Return the (X, Y) coordinate for the center point of the cell that contains the specified text.  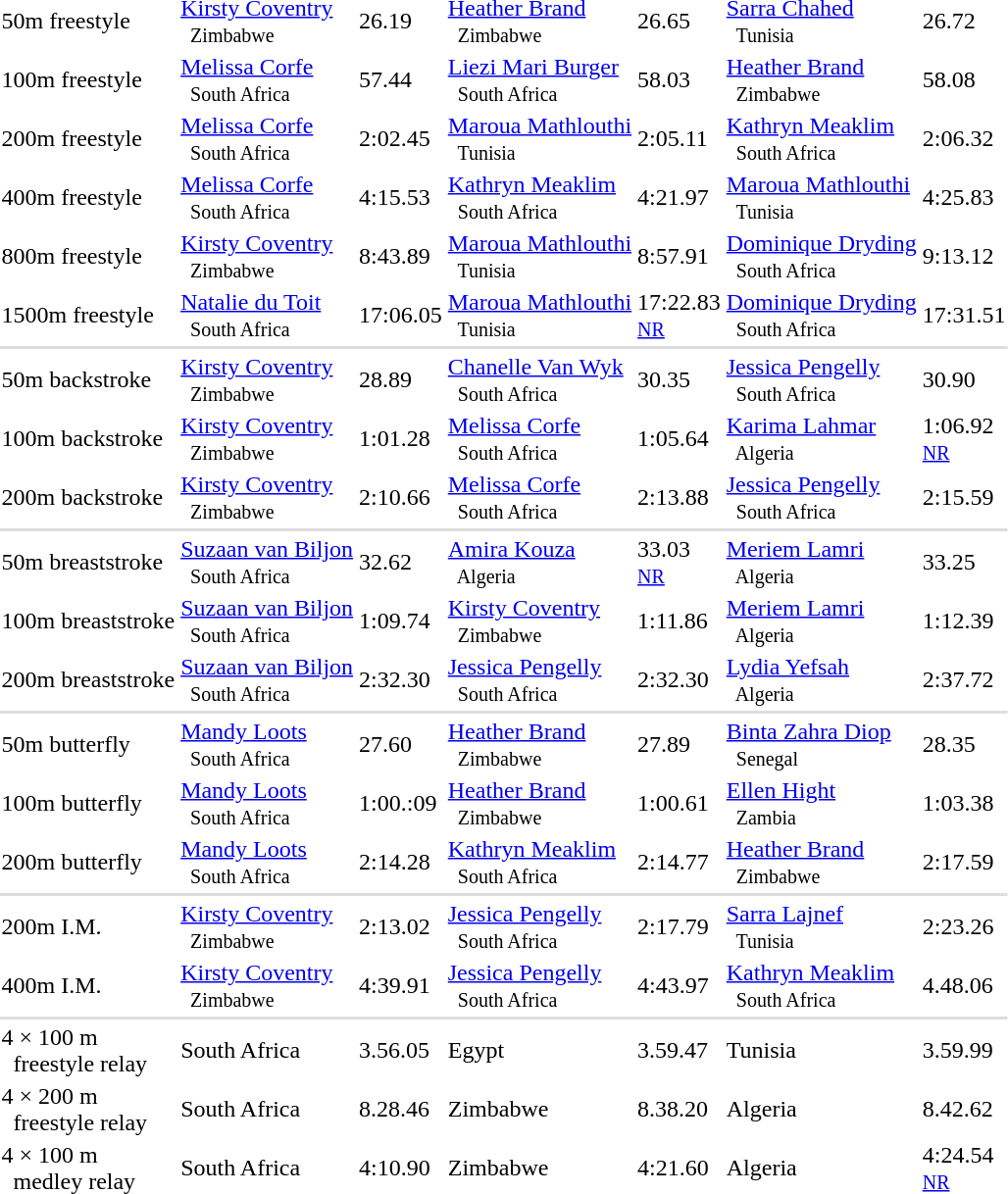
100m freestyle (88, 80)
4:15.53 (401, 198)
17:22.83 NR (680, 316)
33.25 (964, 563)
32.62 (401, 563)
50m backstroke (88, 380)
4:39.91 (401, 986)
1:12.39 (964, 622)
1:01.28 (401, 439)
4.48.06 (964, 986)
Sarra Lajnef Tunisia (822, 927)
2:02.45 (401, 139)
3.56.05 (401, 1051)
2:15.59 (964, 498)
2:23.26 (964, 927)
Amira Kouza Algeria (539, 563)
2:14.77 (680, 863)
4 × 200 m freestyle relay (88, 1110)
27.60 (401, 745)
200m breaststroke (88, 680)
58.03 (680, 80)
30.90 (964, 380)
Ellen Hight Zambia (822, 804)
2:17.79 (680, 927)
100m backstroke (88, 439)
Liezi Mari Burger South Africa (539, 80)
4:25.83 (964, 198)
Karima Lahmar Algeria (822, 439)
2:17.59 (964, 863)
100m breaststroke (88, 622)
Egypt (539, 1051)
2:37.72 (964, 680)
4 × 100 m freestyle relay (88, 1051)
400m freestyle (88, 198)
2:13.02 (401, 927)
1:00.:09 (401, 804)
2:14.28 (401, 863)
33.03 NR (680, 563)
50m breaststroke (88, 563)
8.28.46 (401, 1110)
8:57.91 (680, 257)
2:10.66 (401, 498)
28.35 (964, 745)
50m butterfly (88, 745)
9:13.12 (964, 257)
200m backstroke (88, 498)
800m freestyle (88, 257)
2:05.11 (680, 139)
Chanelle Van Wyk South Africa (539, 380)
400m I.M. (88, 986)
200m I.M. (88, 927)
Lydia Yefsah Algeria (822, 680)
57.44 (401, 80)
Natalie du Toit South Africa (267, 316)
2:13.88 (680, 498)
3.59.47 (680, 1051)
2:06.32 (964, 139)
4:21.97 (680, 198)
Tunisia (822, 1051)
28.89 (401, 380)
27.89 (680, 745)
1:05.64 (680, 439)
200m freestyle (88, 139)
1:11.86 (680, 622)
4:43.97 (680, 986)
3.59.99 (964, 1051)
1:00.61 (680, 804)
Algeria (822, 1110)
30.35 (680, 380)
1:06.92 NR (964, 439)
1:09.74 (401, 622)
8:43.89 (401, 257)
Binta Zahra Diop Senegal (822, 745)
Zimbabwe (539, 1110)
17:06.05 (401, 316)
8.38.20 (680, 1110)
1:03.38 (964, 804)
58.08 (964, 80)
17:31.51 (964, 316)
100m butterfly (88, 804)
8.42.62 (964, 1110)
200m butterfly (88, 863)
1500m freestyle (88, 316)
